Determine the (X, Y) coordinate at the center of the cell enclosing the given text.  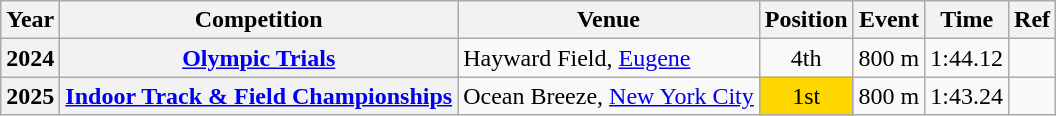
1:43.24 (967, 96)
4th (806, 58)
2025 (30, 96)
Olympic Trials (259, 58)
Competition (259, 20)
Event (889, 20)
1:44.12 (967, 58)
2024 (30, 58)
Time (967, 20)
Year (30, 20)
1st (806, 96)
Ref (1032, 20)
Ocean Breeze, New York City (609, 96)
Position (806, 20)
Venue (609, 20)
Hayward Field, Eugene (609, 58)
Indoor Track & Field Championships (259, 96)
